Determine the [x, y] coordinate at the center of the cell enclosing the given text.  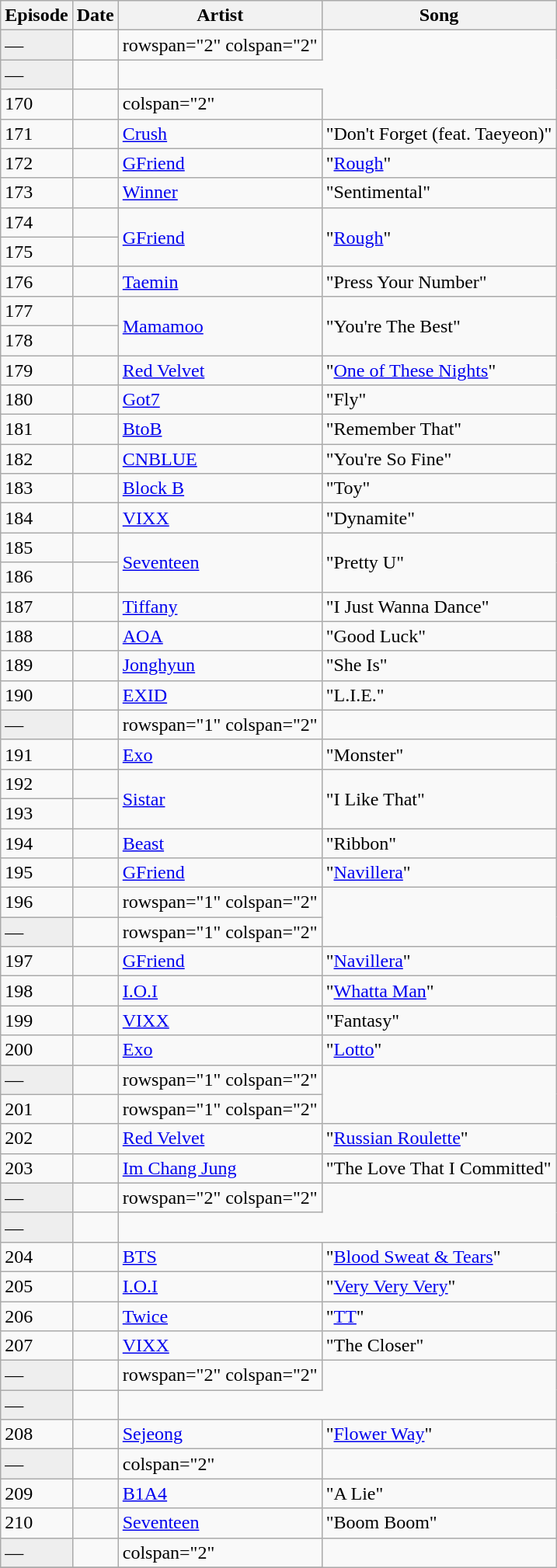
171 [37, 134]
205 [37, 1286]
Twice [220, 1316]
208 [37, 1434]
199 [37, 1020]
"Dynamite" [439, 518]
192 [37, 784]
EXID [220, 695]
174 [37, 222]
Crush [220, 134]
178 [37, 340]
207 [37, 1346]
173 [37, 193]
"Monster" [439, 754]
182 [37, 459]
187 [37, 607]
175 [37, 252]
"L.I.E." [439, 695]
206 [37, 1316]
"You're The Best" [439, 325]
180 [37, 400]
186 [37, 577]
"Press Your Number" [439, 281]
184 [37, 518]
"Fantasy" [439, 1020]
Episode [37, 16]
189 [37, 666]
"Flower Way" [439, 1434]
"Boom Boom" [439, 1523]
"Lotto" [439, 1050]
"Toy" [439, 488]
177 [37, 311]
CNBLUE [220, 459]
"Remember That" [439, 429]
"TT" [439, 1316]
170 [37, 104]
176 [37, 281]
"Fly" [439, 400]
202 [37, 1139]
209 [37, 1493]
Sistar [220, 798]
194 [37, 843]
"Sentimental" [439, 193]
AOA [220, 636]
"Whatta Man" [439, 991]
185 [37, 548]
198 [37, 991]
203 [37, 1168]
"I Like That" [439, 798]
Taemin [220, 281]
Mamamoo [220, 325]
"Don't Forget (feat. Taeyeon)" [439, 134]
Artist [220, 16]
BTS [220, 1257]
Winner [220, 193]
201 [37, 1109]
197 [37, 961]
204 [37, 1257]
210 [37, 1523]
"A Lie" [439, 1493]
172 [37, 163]
Jonghyun [220, 666]
"She Is" [439, 666]
"The Love That I Committed" [439, 1168]
Beast [220, 843]
200 [37, 1050]
"The Closer" [439, 1346]
B1A4 [220, 1493]
193 [37, 813]
179 [37, 370]
Block B [220, 488]
Date [95, 16]
183 [37, 488]
191 [37, 754]
190 [37, 695]
188 [37, 636]
"One of These Nights" [439, 370]
Im Chang Jung [220, 1168]
"You're So Fine" [439, 459]
196 [37, 902]
"Very Very Very" [439, 1286]
"Good Luck" [439, 636]
Tiffany [220, 607]
"Ribbon" [439, 843]
"I Just Wanna Dance" [439, 607]
195 [37, 873]
"Pretty U" [439, 562]
"Russian Roulette" [439, 1139]
181 [37, 429]
Got7 [220, 400]
BtoB [220, 429]
Song [439, 16]
"Blood Sweat & Tears" [439, 1257]
Sejeong [220, 1434]
